Extract the (X, Y) coordinate from the center of the cell holding the provided text.  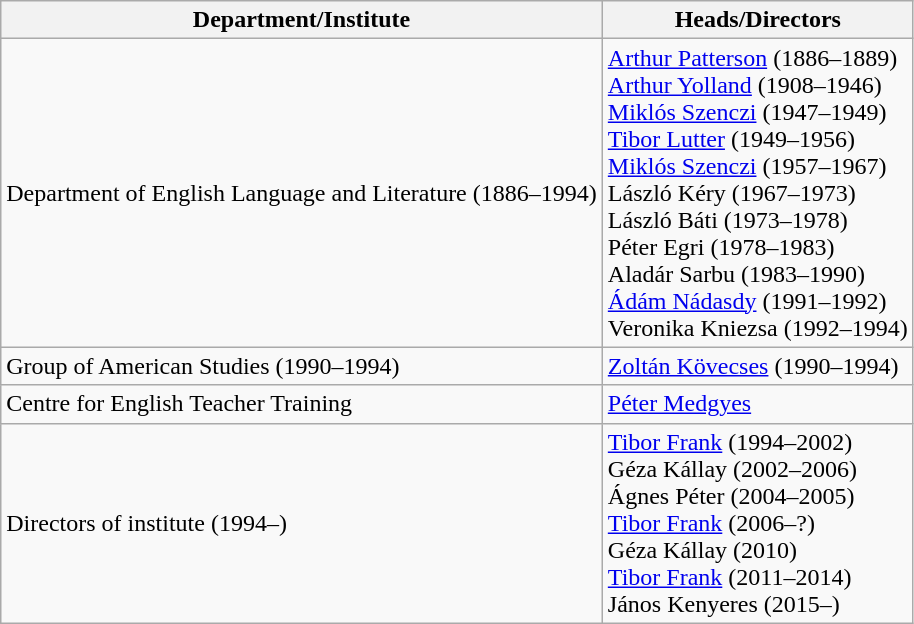
Heads/Directors (758, 20)
Department/Institute (302, 20)
Department of English Language and Literature (1886–1994) (302, 193)
Group of American Studies (1990–1994) (302, 366)
Centre for English Teacher Training (302, 404)
Directors of institute (1994–) (302, 523)
Zoltán Kövecses (1990–1994) (758, 366)
Péter Medgyes (758, 404)
